Provide the [x, y] coordinate of the cell's center where the given text is located.  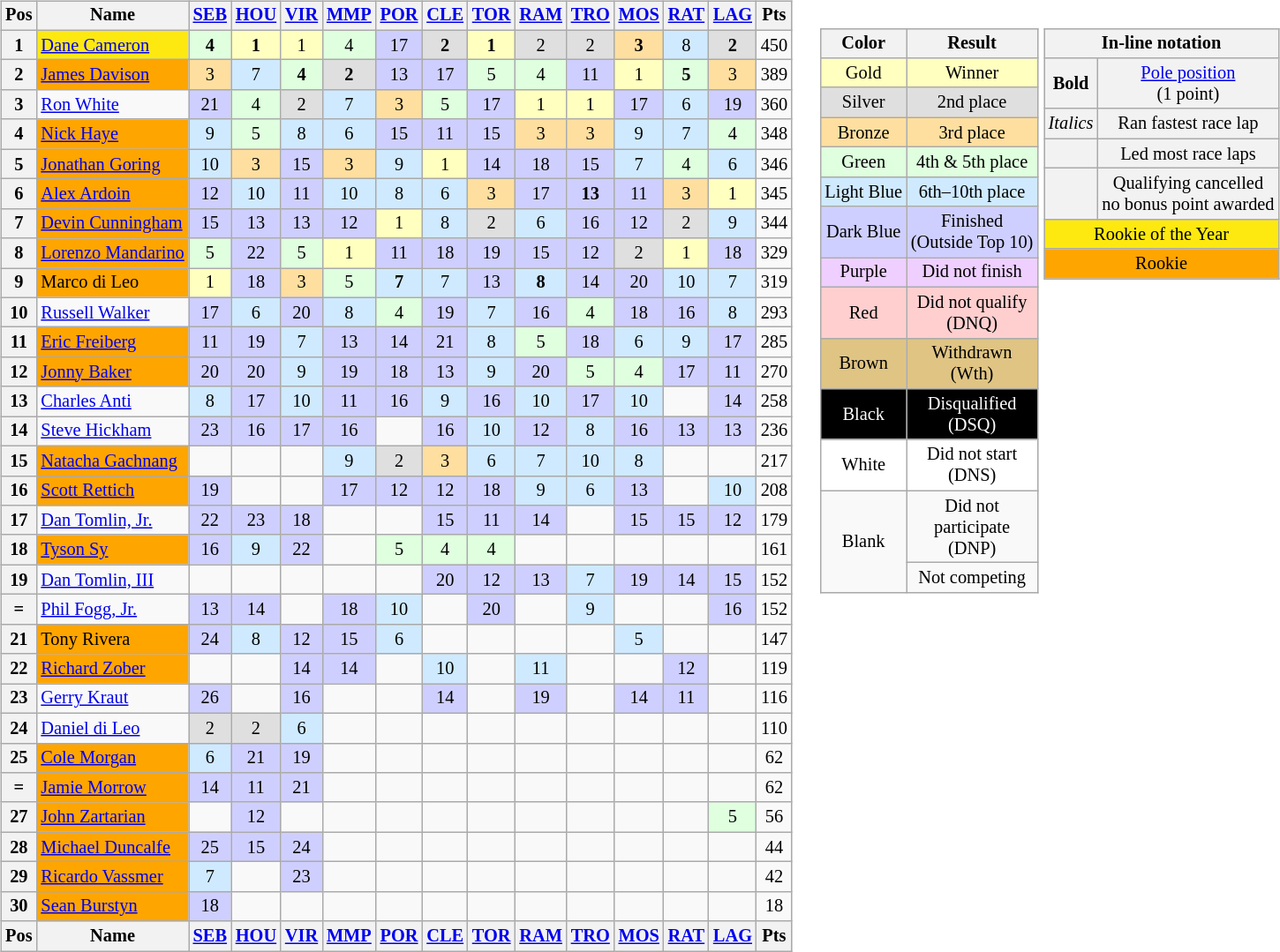
Withdrawn(Wth) [972, 364]
6th–10th place [972, 191]
319 [774, 283]
Jonathan Goring [112, 164]
Tony Rivera [112, 639]
Cole Morgan [112, 758]
Pole position(1 point) [1188, 84]
James Davison [112, 75]
Tyson Sy [112, 550]
348 [774, 134]
Devin Cunningham [112, 223]
Black [863, 415]
Scott Rettich [112, 491]
236 [774, 431]
Jamie Morrow [112, 788]
Ran fastest race lap [1188, 124]
Rookie [1162, 264]
Richard Zober [112, 669]
Winner [972, 73]
Did not start(DNS) [972, 465]
285 [774, 342]
Lorenzo Mandarino [112, 253]
Russell Walker [112, 312]
42 [774, 877]
116 [774, 699]
Light Blue [863, 191]
Bold [1072, 84]
Steve Hickham [112, 431]
Phil Fogg, Jr. [112, 610]
Gerry Kraut [112, 699]
293 [774, 312]
29 [19, 877]
Gold [863, 73]
3rd place [972, 132]
Italics [1072, 124]
Jonny Baker [112, 372]
360 [774, 105]
179 [774, 521]
270 [774, 372]
Red [863, 312]
Result [972, 43]
208 [774, 491]
44 [774, 847]
344 [774, 223]
Not competing [972, 578]
Dane Cameron [112, 45]
Michael Duncalfe [112, 847]
Qualifying cancelledno bonus point awarded [1188, 194]
346 [774, 164]
217 [774, 461]
White [863, 465]
110 [774, 728]
147 [774, 639]
Dark Blue [863, 232]
Alex Ardoin [112, 194]
Purple [863, 273]
389 [774, 75]
27 [19, 817]
30 [19, 906]
450 [774, 45]
26 [210, 699]
Dan Tomlin, III [112, 580]
Daniel di Leo [112, 728]
Disqualified(DSQ) [972, 415]
Led most race laps [1188, 154]
Blank [863, 542]
Bronze [863, 132]
Dan Tomlin, Jr. [112, 521]
2nd place [972, 102]
Natacha Gachnang [112, 461]
Eric Freiberg [112, 342]
Marco di Leo [112, 283]
Charles Anti [112, 401]
Silver [863, 102]
345 [774, 194]
Did not qualify(DNQ) [972, 312]
John Zartarian [112, 817]
Sean Burstyn [112, 906]
4th & 5th place [972, 162]
In-line notation [1162, 43]
Ricardo Vassmer [112, 877]
329 [774, 253]
Rookie of the Year [1162, 234]
161 [774, 550]
Finished(Outside Top 10) [972, 232]
Ron White [112, 105]
Nick Haye [112, 134]
28 [19, 847]
Color [863, 43]
Green [863, 162]
119 [774, 669]
Did not finish [972, 273]
258 [774, 401]
Did notparticipate(DNP) [972, 527]
56 [774, 817]
Brown [863, 364]
